Determine the (X, Y) coordinate at the center of the cell enclosing the given text.  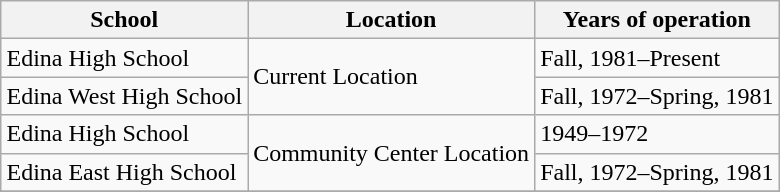
Edina West High School (124, 96)
School (124, 20)
Location (392, 20)
Edina East High School (124, 172)
1949–1972 (657, 134)
Current Location (392, 77)
Fall, 1981–Present (657, 58)
Years of operation (657, 20)
Community Center Location (392, 153)
